Output the [X, Y] coordinate of the center of the cell containing the given text.  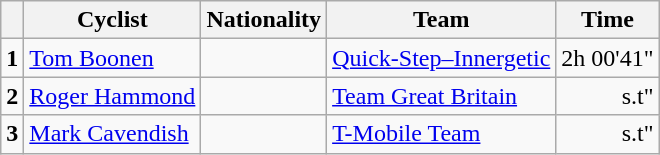
Team Great Britain [442, 96]
Cyclist [112, 20]
2 [12, 96]
T-Mobile Team [442, 134]
Mark Cavendish [112, 134]
3 [12, 134]
Nationality [264, 20]
Team [442, 20]
1 [12, 58]
Quick-Step–Innergetic [442, 58]
2h 00'41" [608, 58]
Time [608, 20]
Tom Boonen [112, 58]
Roger Hammond [112, 96]
